Identify which cell holds the provided text, then report its (x, y) central coordinate. 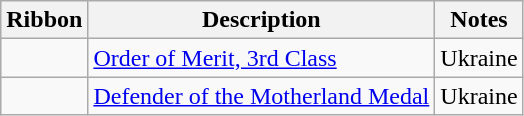
Notes (479, 20)
Order of Merit, 3rd Class (262, 58)
Description (262, 20)
Ribbon (44, 20)
Defender of the Motherland Medal (262, 96)
